Capture the cell that displays the provided text and extract its [X, Y] central coordinate. 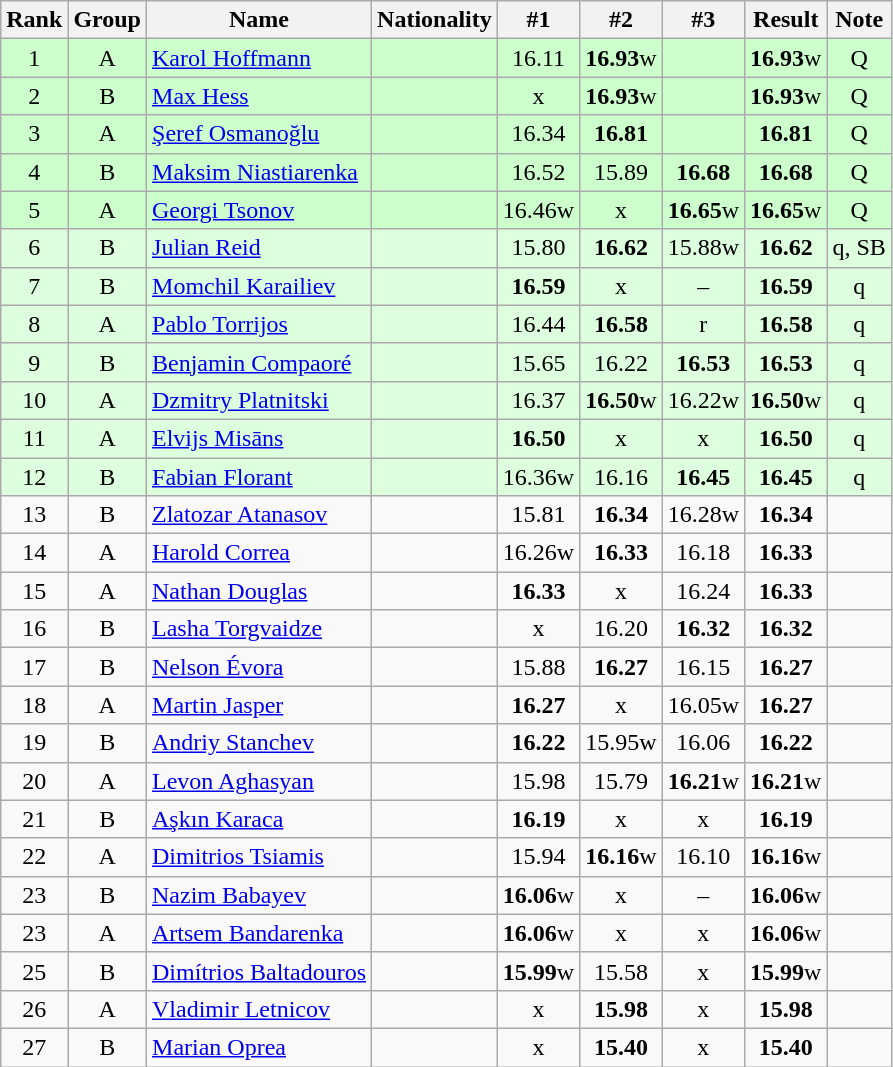
Max Hess [260, 96]
Dimítrios Baltadouros [260, 971]
Andriy Stanchev [260, 743]
16.11 [538, 58]
Fabian Florant [260, 477]
Maksim Niastiarenka [260, 172]
15 [34, 591]
Benjamin Compaoré [260, 362]
15.89 [621, 172]
#2 [621, 20]
16.26w [538, 553]
21 [34, 819]
14 [34, 553]
Dzmitry Platnitski [260, 400]
Martin Jasper [260, 705]
15.88w [703, 248]
Georgi Tsonov [260, 210]
Levon Aghasyan [260, 781]
13 [34, 515]
Momchil Karailiev [260, 286]
16.06 [703, 743]
q, SB [859, 248]
25 [34, 971]
Harold Correa [260, 553]
8 [34, 324]
16.05w [703, 705]
Nationality [435, 20]
Marian Oprea [260, 1047]
Nelson Évora [260, 667]
16.16 [621, 477]
16.36w [538, 477]
16.52 [538, 172]
19 [34, 743]
16.28w [703, 515]
Rank [34, 20]
16.18 [703, 553]
15.88 [538, 667]
16.22w [703, 400]
16.24 [703, 591]
Julian Reid [260, 248]
15.65 [538, 362]
Nazim Babayev [260, 895]
15.79 [621, 781]
Vladimir Letnicov [260, 1009]
2 [34, 96]
Lasha Torgvaidze [260, 629]
Name [260, 20]
Nathan Douglas [260, 591]
Note [859, 20]
#3 [703, 20]
Karol Hoffmann [260, 58]
17 [34, 667]
27 [34, 1047]
4 [34, 172]
12 [34, 477]
6 [34, 248]
15.95w [621, 743]
15.58 [621, 971]
Dimitrios Tsiamis [260, 857]
15.94 [538, 857]
Zlatozar Atanasov [260, 515]
16.46w [538, 210]
Artsem Bandarenka [260, 933]
22 [34, 857]
9 [34, 362]
5 [34, 210]
3 [34, 134]
Elvijs Misāns [260, 438]
16 [34, 629]
Result [786, 20]
16.15 [703, 667]
r [703, 324]
16.37 [538, 400]
18 [34, 705]
15.81 [538, 515]
Şeref Osmanoğlu [260, 134]
26 [34, 1009]
#1 [538, 20]
16.20 [621, 629]
1 [34, 58]
Pablo Torrijos [260, 324]
Aşkın Karaca [260, 819]
20 [34, 781]
7 [34, 286]
10 [34, 400]
15.80 [538, 248]
16.44 [538, 324]
16.10 [703, 857]
11 [34, 438]
Group [108, 20]
